Capture the cell that displays the provided text and extract its [X, Y] central coordinate. 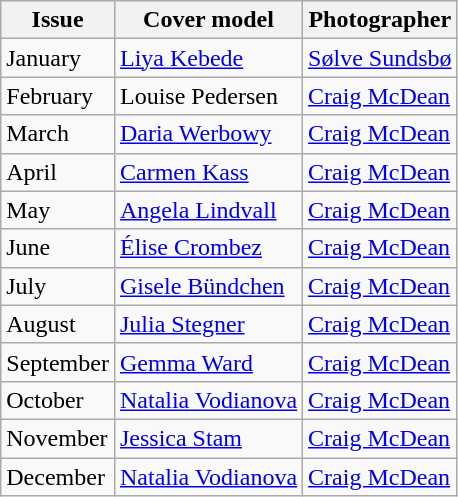
July [58, 286]
Carmen Kass [208, 172]
Élise Crombez [208, 248]
March [58, 134]
Daria Werbowy [208, 134]
June [58, 248]
Gemma Ward [208, 362]
Louise Pedersen [208, 96]
Cover model [208, 20]
Julia Stegner [208, 324]
Photographer [380, 20]
Liya Kebede [208, 58]
May [58, 210]
September [58, 362]
Sølve Sundsbø [380, 58]
Angela Lindvall [208, 210]
October [58, 400]
Jessica Stam [208, 438]
December [58, 477]
August [58, 324]
January [58, 58]
April [58, 172]
February [58, 96]
November [58, 438]
Gisele Bündchen [208, 286]
Issue [58, 20]
